Output the [x, y] coordinate of the center of the cell containing the given text.  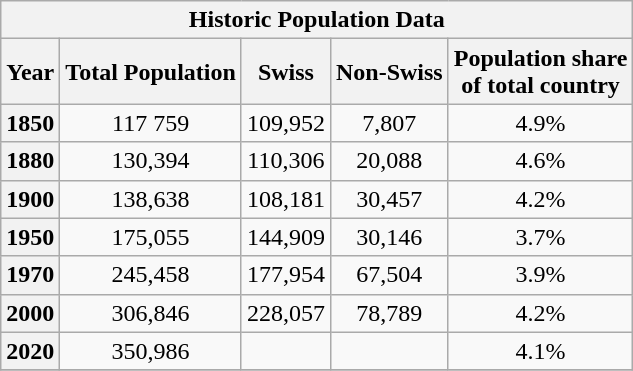
110,306 [286, 161]
20,088 [389, 161]
4.6% [540, 161]
130,394 [151, 161]
350,986 [151, 351]
3.9% [540, 275]
1850 [30, 123]
1900 [30, 199]
Historic Population Data [317, 20]
1950 [30, 237]
245,458 [151, 275]
306,846 [151, 313]
Non-Swiss [389, 72]
1880 [30, 161]
7,807 [389, 123]
1970 [30, 275]
2000 [30, 313]
Swiss [286, 72]
Year [30, 72]
108,181 [286, 199]
67,504 [389, 275]
138,638 [151, 199]
Total Population [151, 72]
177,954 [286, 275]
3.7% [540, 237]
175,055 [151, 237]
109,952 [286, 123]
30,146 [389, 237]
144,909 [286, 237]
78,789 [389, 313]
117 759 [151, 123]
30,457 [389, 199]
Population share of total country [540, 72]
2020 [30, 351]
4.9% [540, 123]
228,057 [286, 313]
4.1% [540, 351]
